Find where the given text appears and provide that cell's center as (x, y) coordinate. 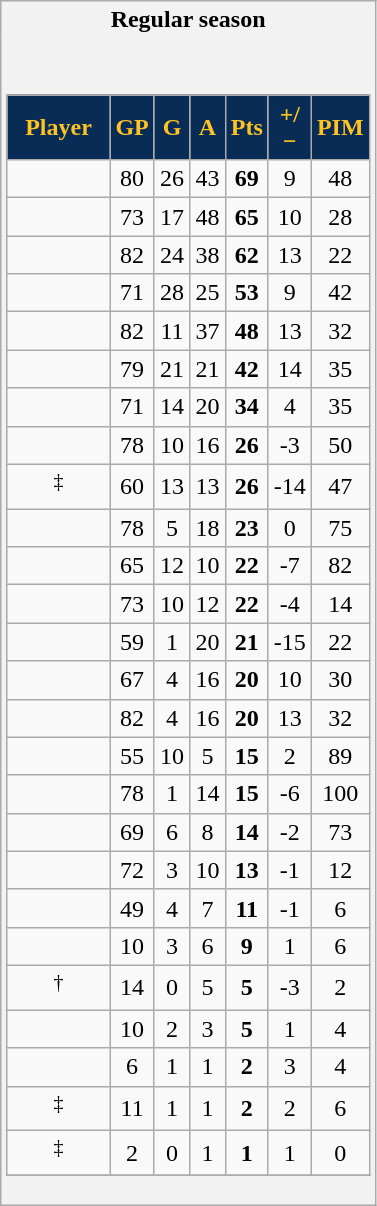
7 (208, 908)
24 (172, 255)
37 (208, 331)
49 (132, 908)
18 (208, 528)
47 (340, 486)
8 (208, 832)
62 (246, 255)
-4 (290, 604)
72 (132, 870)
38 (208, 255)
Pts (246, 128)
23 (246, 528)
-14 (290, 486)
GP (132, 128)
89 (340, 756)
-2 (290, 832)
34 (246, 407)
+/− (290, 128)
-6 (290, 794)
PIM (340, 128)
G (172, 128)
50 (340, 445)
60 (132, 486)
17 (172, 217)
25 (208, 293)
A (208, 128)
75 (340, 528)
79 (132, 369)
43 (208, 179)
Regular season (188, 20)
59 (132, 642)
Player (58, 128)
-7 (290, 566)
30 (340, 680)
100 (340, 794)
80 (132, 179)
-15 (290, 642)
67 (132, 680)
† (58, 988)
55 (132, 756)
53 (246, 293)
